For the text-containing cell, return its midpoint in (X, Y) coordinate format. 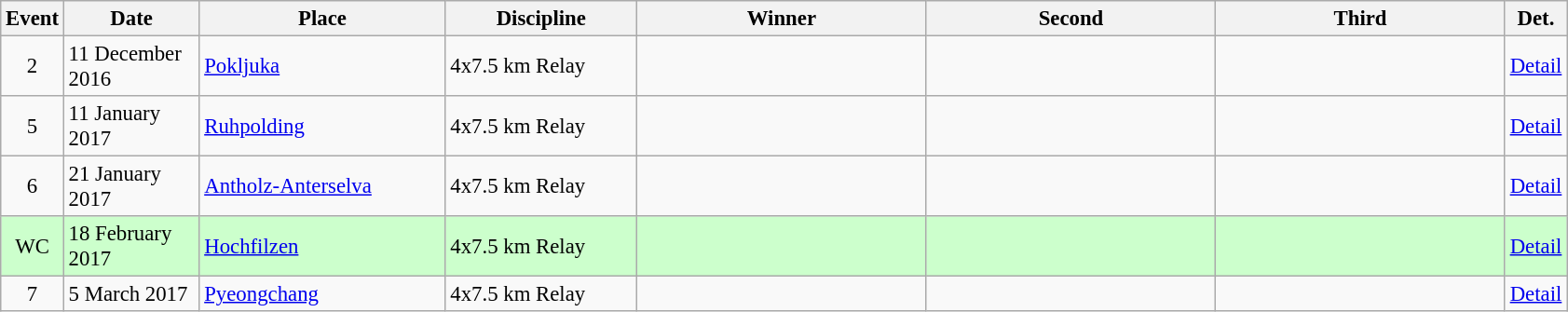
Ruhpolding (322, 127)
Pyeongchang (322, 294)
WC (33, 246)
Antholz-Anterselva (322, 186)
18 February 2017 (131, 246)
Hochfilzen (322, 246)
Winner (783, 19)
Pokljuka (322, 67)
Discipline (541, 19)
Place (322, 19)
5 March 2017 (131, 294)
Second (1071, 19)
Event (33, 19)
2 (33, 67)
Third (1360, 19)
21 January 2017 (131, 186)
5 (33, 127)
7 (33, 294)
11 December 2016 (131, 67)
Det. (1535, 19)
Date (131, 19)
6 (33, 186)
11 January 2017 (131, 127)
